Locate the cell with the specified text and output its [X, Y] center coordinate. 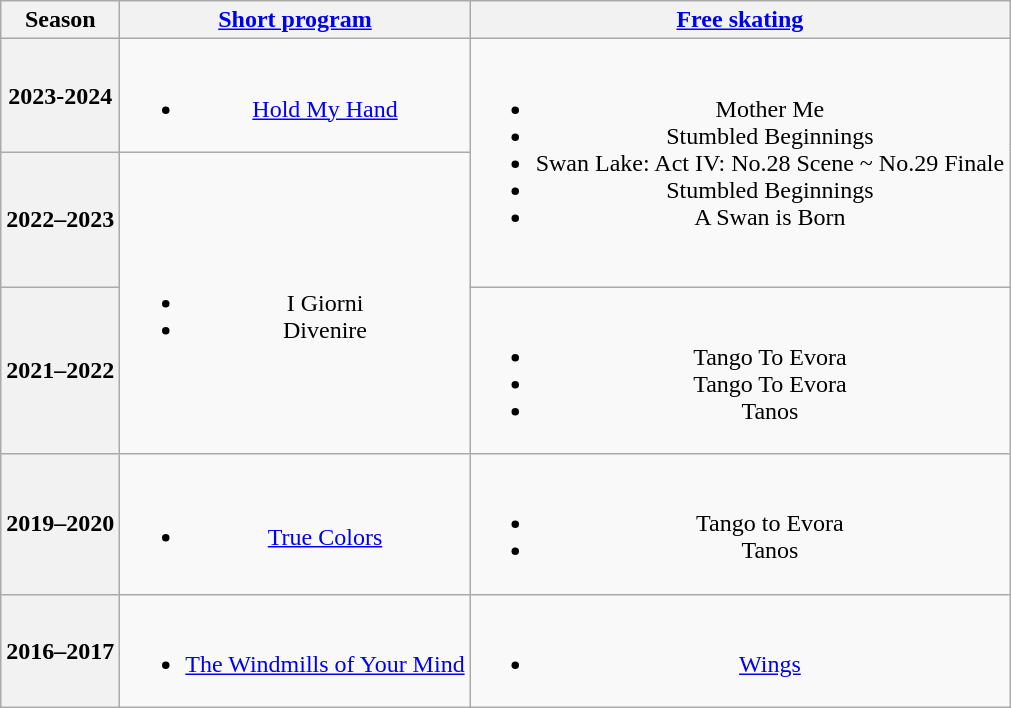
True Colors [295, 524]
Hold My Hand [295, 96]
Season [60, 20]
2021–2022 [60, 370]
Tango to EvoraTanos [740, 524]
The Windmills of Your Mind [295, 650]
Wings [740, 650]
Short program [295, 20]
2022–2023 [60, 220]
2019–2020 [60, 524]
Free skating [740, 20]
I Giorni Divenire [295, 303]
2016–2017 [60, 650]
Tango To Evora Tango To Evora Tanos [740, 370]
Mother MeStumbled BeginningsSwan Lake: Act IV: No.28 Scene ~ No.29 FinaleStumbled BeginningsA Swan is Born [740, 163]
2023-2024 [60, 96]
